For the text-containing cell, return its midpoint in (x, y) coordinate format. 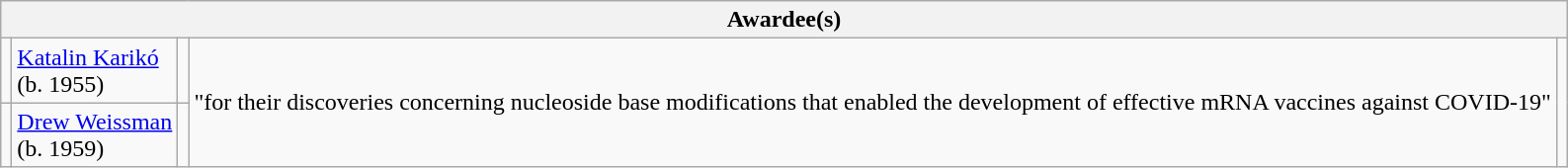
Katalin Karikó(b. 1955) (95, 71)
Awardee(s) (784, 20)
"for their discoveries concerning nucleoside base modifications that enabled the development of effective mRNA vaccines against COVID-19" (872, 103)
Drew Weissman(b. 1959) (95, 134)
